From the cell containing the given text, extract its center point as [X, Y] coordinate. 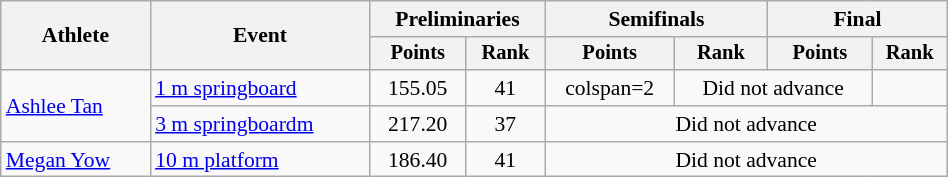
Athlete [76, 36]
Ashlee Tan [76, 106]
colspan=2 [610, 88]
3 m springboardm [260, 124]
Preliminaries [458, 19]
Final [858, 19]
41 [506, 88]
217.20 [418, 124]
1 m springboard [260, 88]
155.05 [418, 88]
37 [506, 124]
Semifinals [656, 19]
Event [260, 36]
